Pinpoint the cell where the given text exists, returning its [X, Y] midpoint coordinate. 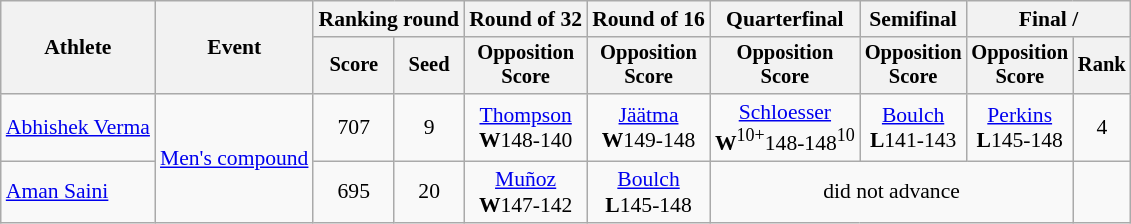
Final / [1048, 19]
MuñozW147-142 [526, 192]
Quarterfinal [785, 19]
did not advance [892, 192]
JäätmaW149-148 [648, 128]
Men's compound [234, 158]
695 [354, 192]
Abhishek Verma [78, 128]
4 [1102, 128]
BoulchL145-148 [648, 192]
Semifinal [914, 19]
Round of 32 [526, 19]
BoulchL141-143 [914, 128]
Event [234, 48]
PerkinsL145-148 [1020, 128]
Ranking round [388, 19]
Score [354, 66]
ThompsonW148-140 [526, 128]
Round of 16 [648, 19]
SchloesserW10+148-14810 [785, 128]
Aman Saini [78, 192]
Athlete [78, 48]
9 [429, 128]
Seed [429, 66]
707 [354, 128]
20 [429, 192]
Rank [1102, 66]
